Capture the cell that displays the provided text and extract its [x, y] central coordinate. 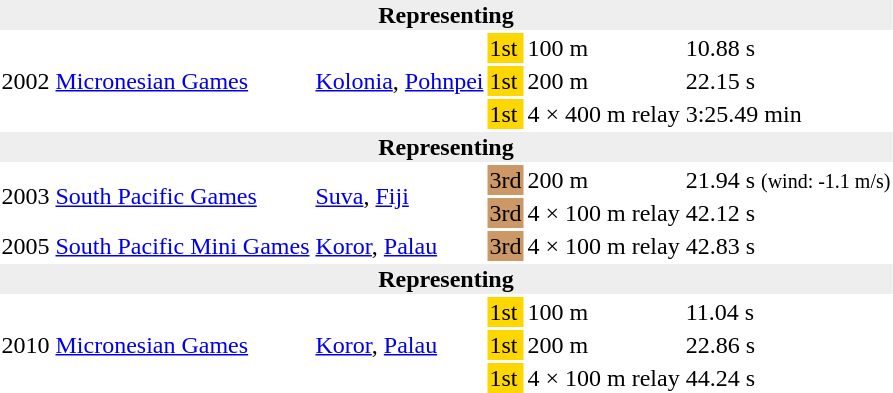
2010 [26, 345]
Suva, Fiji [400, 196]
11.04 s [788, 312]
South Pacific Games [182, 196]
4 × 400 m relay [604, 114]
2002 [26, 81]
2005 [26, 246]
22.86 s [788, 345]
South Pacific Mini Games [182, 246]
10.88 s [788, 48]
Kolonia, Pohnpei [400, 81]
3:25.49 min [788, 114]
22.15 s [788, 81]
42.83 s [788, 246]
42.12 s [788, 213]
21.94 s (wind: -1.1 m/s) [788, 180]
44.24 s [788, 378]
2003 [26, 196]
